From the cell containing the given text, extract its center point as [X, Y] coordinate. 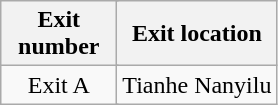
Exit number [59, 34]
Tianhe Nanyilu [197, 85]
Exit A [59, 85]
Exit location [197, 34]
